For the text-containing cell, return its midpoint in [X, Y] coordinate format. 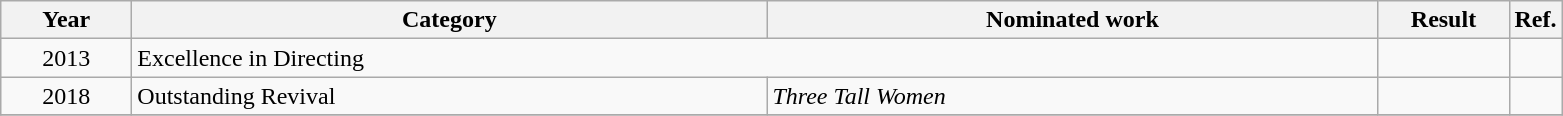
2013 [66, 58]
Excellence in Directing [755, 58]
Category [450, 20]
Three Tall Women [1072, 96]
2018 [66, 96]
Outstanding Revival [450, 96]
Result [1444, 20]
Nominated work [1072, 20]
Year [66, 20]
Ref. [1536, 20]
